Capture the cell that displays the provided text and extract its (X, Y) central coordinate. 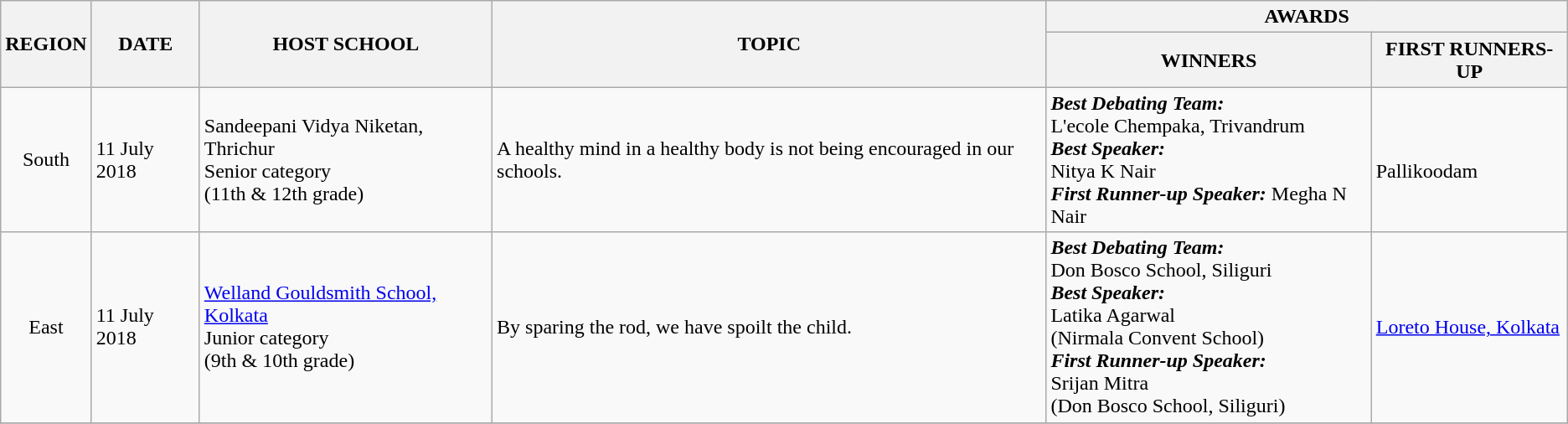
Best Debating Team:L'ecole Chempaka, TrivandrumBest Speaker:Nitya K NairFirst Runner-up Speaker: Megha N Nair (1209, 159)
East (46, 327)
By sparing the rod, we have spoilt the child. (769, 327)
South (46, 159)
AWARDS (1307, 17)
A healthy mind in a healthy body is not being encouraged in our schools. (769, 159)
DATE (146, 44)
HOST SCHOOL (345, 44)
Pallikoodam (1469, 159)
Sandeepani Vidya Niketan, ThrichurSenior category(11th & 12th grade) (345, 159)
WINNERS (1209, 60)
REGION (46, 44)
FIRST RUNNERS-UP (1469, 60)
Welland Gouldsmith School, KolkataJunior category(9th & 10th grade) (345, 327)
TOPIC (769, 44)
Loreto House, Kolkata (1469, 327)
